Locate the cell with the specified text and output its [x, y] center coordinate. 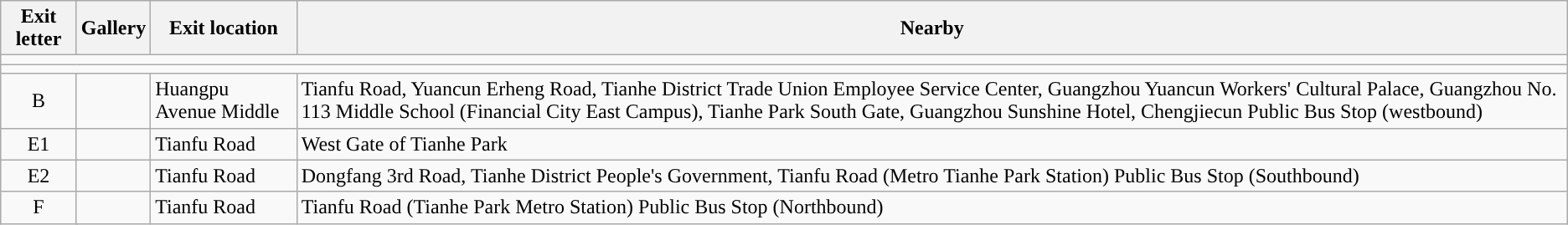
E2 [39, 176]
E1 [39, 144]
Dongfang 3rd Road, Tianhe District People's Government, Tianfu Road (Metro Tianhe Park Station) Public Bus Stop (Southbound) [931, 176]
Exit letter [39, 28]
West Gate of Tianhe Park [931, 144]
Gallery [113, 28]
F [39, 207]
B [39, 100]
Huangpu Avenue Middle [224, 100]
Nearby [931, 28]
Exit location [224, 28]
Tianfu Road (Tianhe Park Metro Station) Public Bus Stop (Northbound) [931, 207]
